Provide the (X, Y) coordinate of the cell's center where the given text is located.  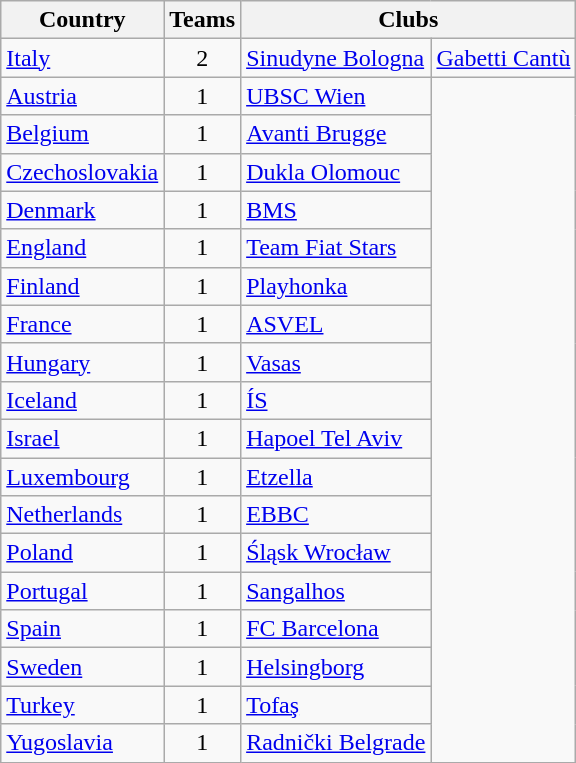
Vasas (336, 362)
Luxembourg (82, 477)
ASVEL (336, 324)
Spain (82, 629)
Israel (82, 438)
Country (82, 20)
Denmark (82, 210)
Netherlands (82, 515)
Sangalhos (336, 591)
Tofaş (336, 705)
BMS (336, 210)
Turkey (82, 705)
Finland (82, 286)
Sinudyne Bologna (336, 58)
UBSC Wien (336, 96)
Avanti Brugge (336, 134)
Poland (82, 553)
Sweden (82, 667)
Helsingborg (336, 667)
Etzella (336, 477)
Czechoslovakia (82, 172)
Hapoel Tel Aviv (336, 438)
Belgium (82, 134)
2 (202, 58)
EBBC (336, 515)
Playhonka (336, 286)
Italy (82, 58)
FC Barcelona (336, 629)
Iceland (82, 400)
Austria (82, 96)
Gabetti Cantù (504, 58)
England (82, 248)
Yugoslavia (82, 743)
France (82, 324)
Dukla Olomouc (336, 172)
Teams (202, 20)
Hungary (82, 362)
Clubs (408, 20)
Śląsk Wrocław (336, 553)
Portugal (82, 591)
Radnički Belgrade (336, 743)
Team Fiat Stars (336, 248)
ÍS (336, 400)
